Output the (X, Y) coordinate of the center of the cell containing the given text.  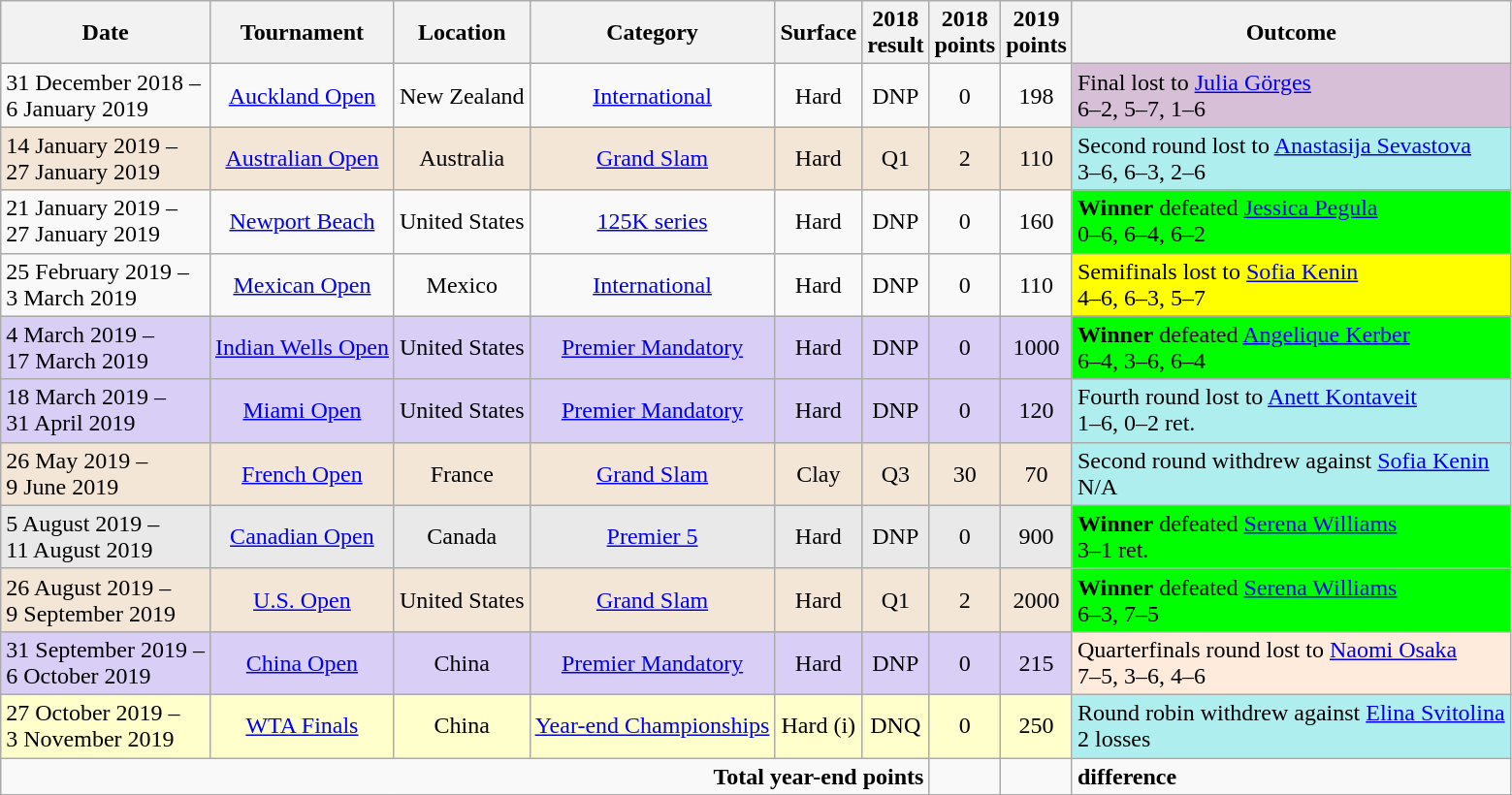
18 March 2019 –31 April 2019 (106, 411)
difference (1291, 777)
Clay (819, 473)
Indian Wells Open (302, 347)
Surface (819, 33)
125K series (652, 221)
160 (1037, 221)
198 (1037, 95)
4 March 2019 –17 March 2019 (106, 347)
French Open (302, 473)
New Zealand (462, 95)
Australia (462, 159)
Winner defeated Jessica Pegula0–6, 6–4, 6–2 (1291, 221)
26 August 2019 –9 September 2019 (106, 599)
120 (1037, 411)
2000 (1037, 599)
5 August 2019 –11 August 2019 (106, 537)
250 (1037, 725)
1000 (1037, 347)
Auckland Open (302, 95)
Premier 5 (652, 537)
Total year-end points (466, 777)
Q3 (896, 473)
Second round withdrew against Sofia KeninN/A (1291, 473)
14 January 2019 – 27 January 2019 (106, 159)
26 May 2019 –9 June 2019 (106, 473)
Winner defeated Serena Williams6–3, 7–5 (1291, 599)
Canadian Open (302, 537)
DNQ (896, 725)
Outcome (1291, 33)
Winner defeated Angelique Kerber6–4, 3–6, 6–4 (1291, 347)
2018points (965, 33)
25 February 2019 –3 March 2019 (106, 285)
Second round lost to Anastasija Sevastova3–6, 6–3, 2–6 (1291, 159)
900 (1037, 537)
Canada (462, 537)
Tournament (302, 33)
Category (652, 33)
Date (106, 33)
27 October 2019 –3 November 2019 (106, 725)
30 (965, 473)
Round robin withdrew against Elina Svitolina2 losses (1291, 725)
2018result (896, 33)
215 (1037, 663)
Year-end Championships (652, 725)
Mexican Open (302, 285)
Location (462, 33)
China Open (302, 663)
Newport Beach (302, 221)
31 September 2019 –6 October 2019 (106, 663)
France (462, 473)
31 December 2018 –6 January 2019 (106, 95)
Miami Open (302, 411)
Semifinals lost to Sofia Kenin4–6, 6–3, 5–7 (1291, 285)
U.S. Open (302, 599)
2019points (1037, 33)
70 (1037, 473)
Fourth round lost to Anett Kontaveit1–6, 0–2 ret. (1291, 411)
Mexico (462, 285)
WTA Finals (302, 725)
Winner defeated Serena Williams3–1 ret. (1291, 537)
21 January 2019 –27 January 2019 (106, 221)
Final lost to Julia Görges6–2, 5–7, 1–6 (1291, 95)
Quarterfinals round lost to Naomi Osaka7–5, 3–6, 4–6 (1291, 663)
Hard (i) (819, 725)
Australian Open (302, 159)
